Output the [x, y] coordinate of the center of the cell containing the given text.  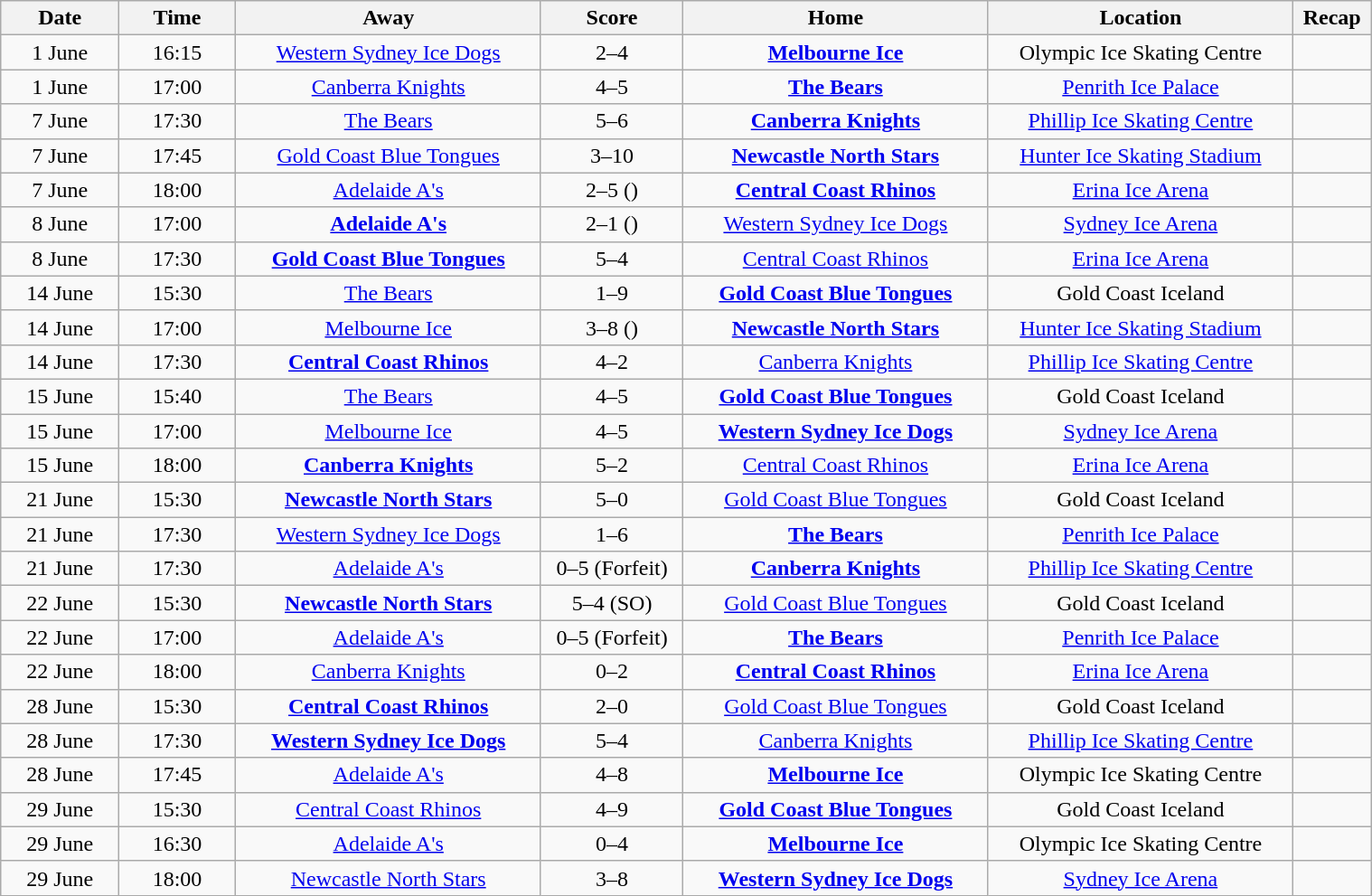
Home [836, 18]
5–6 [611, 121]
3–10 [611, 156]
Away [389, 18]
1–6 [611, 534]
16:15 [177, 52]
2–1 () [611, 224]
0–4 [611, 844]
2–5 () [611, 190]
4–9 [611, 809]
Date [60, 18]
15:40 [177, 396]
Location [1141, 18]
5–0 [611, 500]
Recap [1332, 18]
1–9 [611, 293]
3–8 () [611, 327]
16:30 [177, 844]
5–2 [611, 466]
2–0 [611, 706]
5–4 (SO) [611, 603]
3–8 [611, 878]
4–2 [611, 362]
Time [177, 18]
Score [611, 18]
2–4 [611, 52]
0–2 [611, 672]
4–8 [611, 775]
